Scan for the cell matching the given text and deliver its (X, Y) coordinate at center. 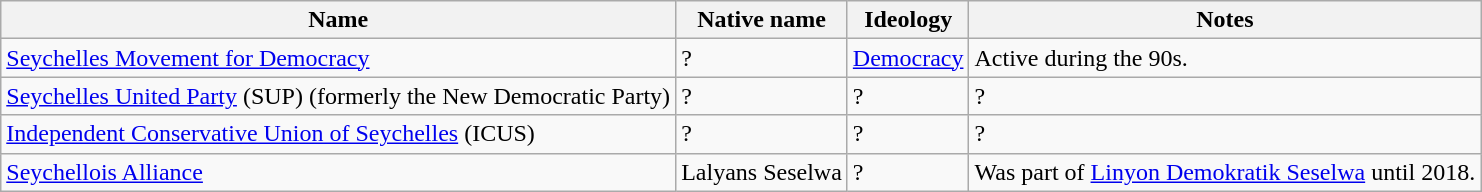
Democracy (908, 58)
Lalyans Seselwa (762, 172)
Seychelles Movement for Democracy (338, 58)
Name (338, 20)
Seychelles United Party (SUP) (formerly the New Democratic Party) (338, 96)
Ideology (908, 20)
Active during the 90s. (1225, 58)
Notes (1225, 20)
Independent Conservative Union of Seychelles (ICUS) (338, 134)
Was part of Linyon Demokratik Seselwa until 2018. (1225, 172)
Seychellois Alliance (338, 172)
Native name (762, 20)
